Pinpoint the cell where the given text exists, returning its [x, y] midpoint coordinate. 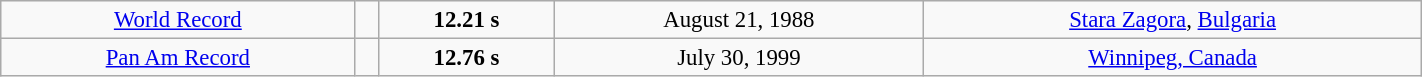
12.21 s [466, 20]
Pan Am Record [178, 58]
Winnipeg, Canada [1172, 58]
12.76 s [466, 58]
July 30, 1999 [739, 58]
World Record [178, 20]
August 21, 1988 [739, 20]
Stara Zagora, Bulgaria [1172, 20]
